Capture the cell that displays the provided text and extract its [X, Y] central coordinate. 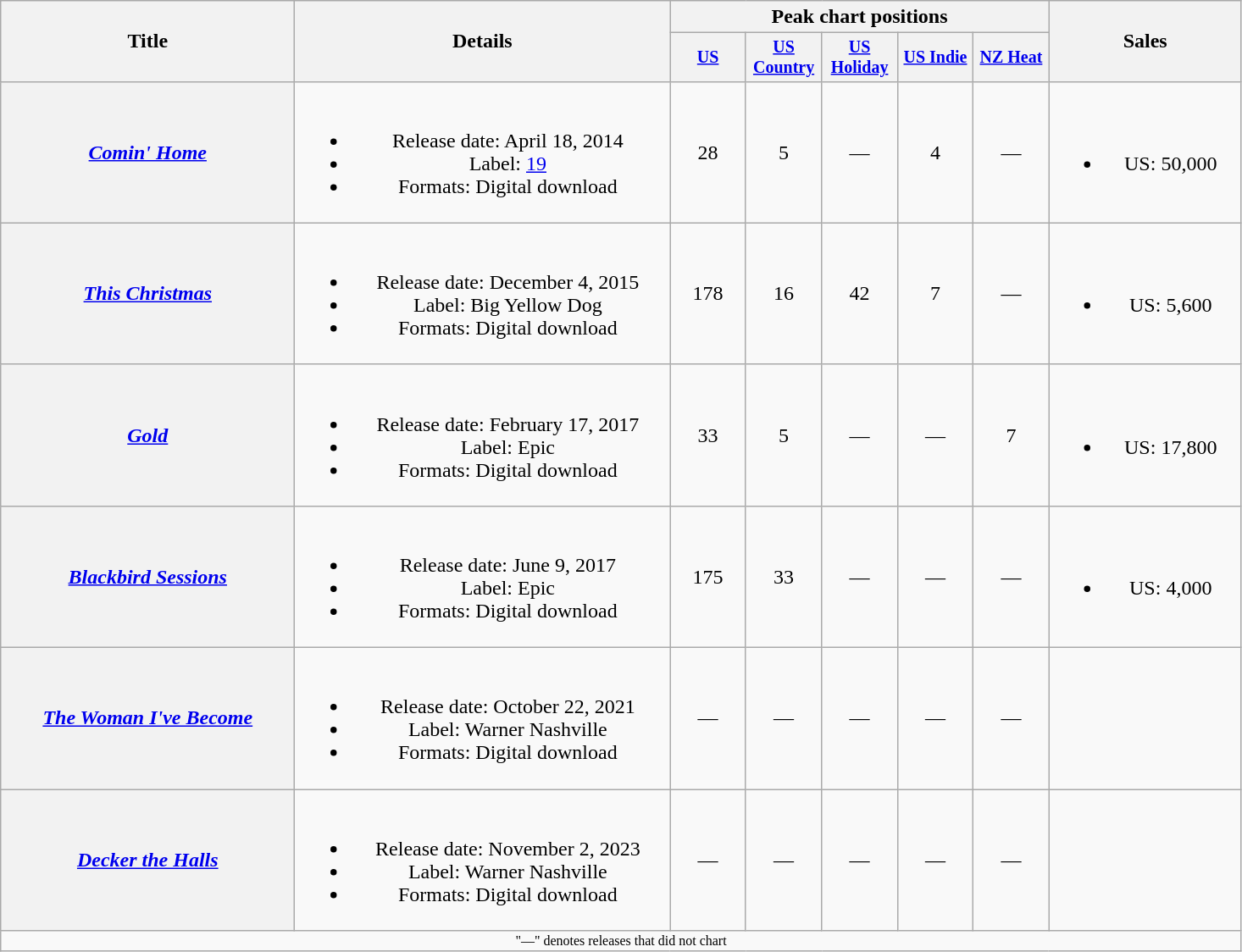
"—" denotes releases that did not chart [621, 941]
Details [483, 42]
NZ Heat [1012, 58]
Release date: February 17, 2017Label: EpicFormats: Digital download [483, 435]
Title [147, 42]
Release date: June 9, 2017Label: EpicFormats: Digital download [483, 576]
US: 4,000 [1145, 576]
US Holiday [859, 58]
Comin' Home [147, 152]
US: 50,000 [1145, 152]
28 [708, 152]
175 [708, 576]
Release date: April 18, 2014Label: 19Formats: Digital download [483, 152]
US: 17,800 [1145, 435]
The Woman I've Become [147, 718]
Release date: November 2, 2023Label: Warner NashvilleFormats: Digital download [483, 861]
42 [859, 293]
Decker the Halls [147, 861]
Blackbird Sessions [147, 576]
Release date: December 4, 2015Label: Big Yellow DogFormats: Digital download [483, 293]
US: 5,600 [1145, 293]
178 [708, 293]
US Indie [935, 58]
Gold [147, 435]
This Christmas [147, 293]
Sales [1145, 42]
US [708, 58]
4 [935, 152]
16 [783, 293]
US Country [783, 58]
Peak chart positions [859, 17]
Release date: October 22, 2021Label: Warner NashvilleFormats: Digital download [483, 718]
